Provide the [x, y] coordinate of the cell's center where the given text is located.  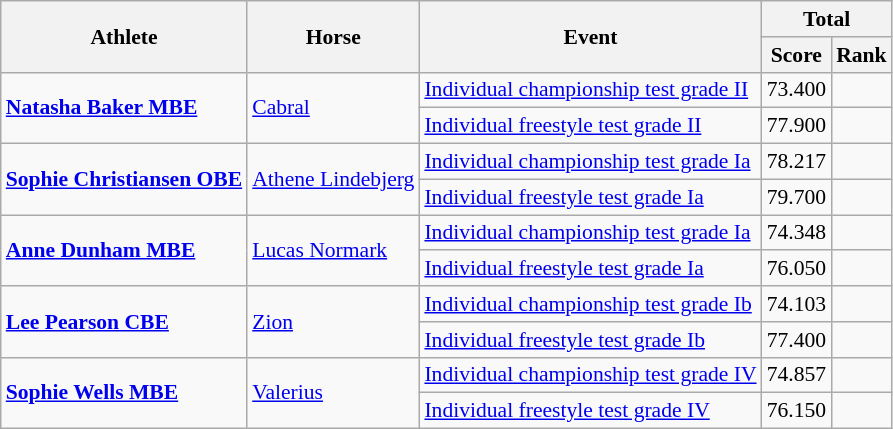
Individual championship test grade Ib [590, 304]
Lee Pearson CBE [124, 322]
78.217 [796, 162]
73.400 [796, 90]
76.150 [796, 411]
79.700 [796, 197]
Rank [862, 55]
Natasha Baker MBE [124, 108]
74.857 [796, 375]
Individual championship test grade II [590, 90]
77.400 [796, 340]
Individual championship test grade IV [590, 375]
Sophie Wells MBE [124, 392]
Individual freestyle test grade Ib [590, 340]
Anne Dunham MBE [124, 250]
Individual freestyle test grade II [590, 126]
Zion [333, 322]
77.900 [796, 126]
Cabral [333, 108]
Horse [333, 36]
Athlete [124, 36]
Individual freestyle test grade IV [590, 411]
Lucas Normark [333, 250]
74.103 [796, 304]
76.050 [796, 269]
Total [827, 19]
Score [796, 55]
74.348 [796, 233]
Event [590, 36]
Athene Lindebjerg [333, 180]
Sophie Christiansen OBE [124, 180]
Valerius [333, 392]
